Provide the [X, Y] coordinate of the cell's center where the given text is located.  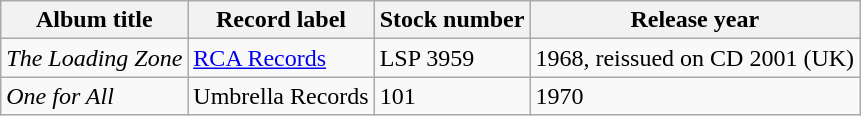
Release year [695, 20]
The Loading Zone [94, 58]
One for All [94, 96]
101 [452, 96]
RCA Records [281, 58]
Album title [94, 20]
1970 [695, 96]
Stock number [452, 20]
Record label [281, 20]
Umbrella Records [281, 96]
LSP 3959 [452, 58]
1968, reissued on CD 2001 (UK) [695, 58]
